Locate the cell with the specified text and output its [X, Y] center coordinate. 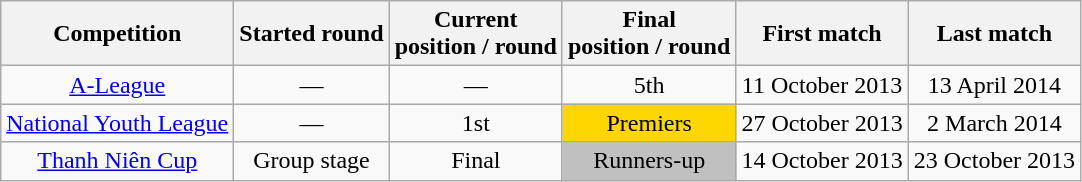
Started round [312, 34]
Final [476, 161]
1st [476, 123]
2 March 2014 [994, 123]
Thanh Niên Cup [118, 161]
National Youth League [118, 123]
Group stage [312, 161]
A-League [118, 85]
13 April 2014 [994, 85]
Runners-up [648, 161]
Last match [994, 34]
First match [822, 34]
Final position / round [648, 34]
5th [648, 85]
27 October 2013 [822, 123]
14 October 2013 [822, 161]
23 October 2013 [994, 161]
Competition [118, 34]
11 October 2013 [822, 85]
Premiers [648, 123]
Current position / round [476, 34]
